Locate the cell with the specified text and output its (X, Y) center coordinate. 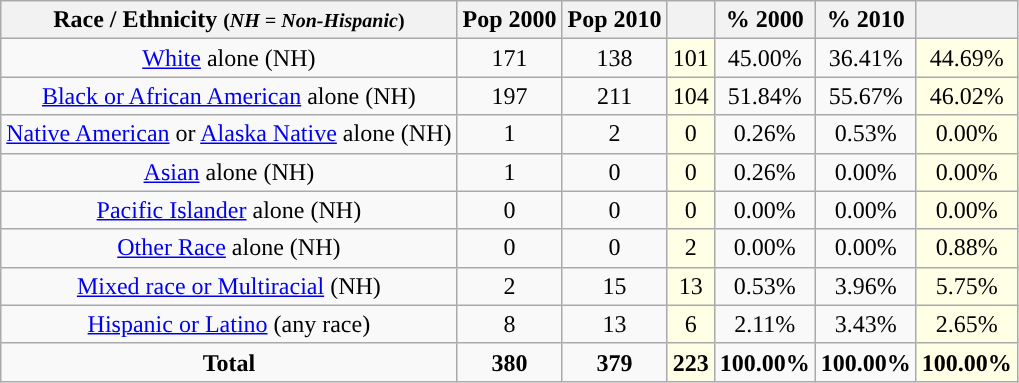
55.67% (866, 96)
2.11% (764, 324)
36.41% (866, 58)
Pop 2000 (510, 20)
% 2000 (764, 20)
2.65% (966, 324)
197 (510, 96)
379 (614, 362)
Other Race alone (NH) (229, 248)
Native American or Alaska Native alone (NH) (229, 134)
51.84% (764, 96)
Pacific Islander alone (NH) (229, 210)
211 (614, 96)
3.96% (866, 286)
White alone (NH) (229, 58)
138 (614, 58)
8 (510, 324)
46.02% (966, 96)
44.69% (966, 58)
45.00% (764, 58)
Hispanic or Latino (any race) (229, 324)
380 (510, 362)
Asian alone (NH) (229, 172)
15 (614, 286)
3.43% (866, 324)
Pop 2010 (614, 20)
171 (510, 58)
Black or African American alone (NH) (229, 96)
5.75% (966, 286)
Mixed race or Multiracial (NH) (229, 286)
104 (690, 96)
0.88% (966, 248)
101 (690, 58)
Race / Ethnicity (NH = Non-Hispanic) (229, 20)
6 (690, 324)
Total (229, 362)
223 (690, 362)
% 2010 (866, 20)
